Determine the [X, Y] coordinate at the center of the cell enclosing the given text.  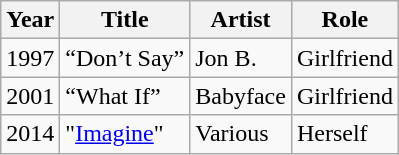
Various [241, 134]
2001 [30, 96]
Jon B. [241, 58]
“Don’t Say” [125, 58]
Year [30, 20]
Babyface [241, 96]
1997 [30, 58]
Role [344, 20]
“What If” [125, 96]
Title [125, 20]
Artist [241, 20]
Herself [344, 134]
2014 [30, 134]
"Imagine" [125, 134]
